Locate the cell with the specified text and output its [x, y] center coordinate. 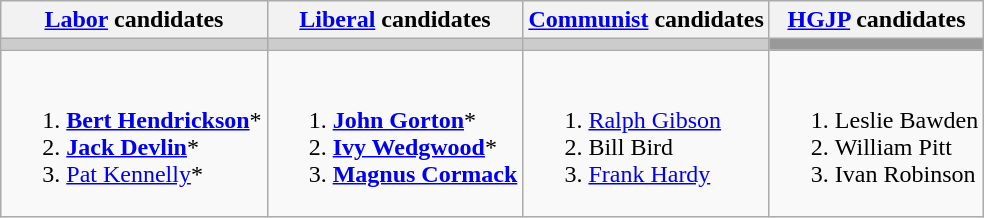
Liberal candidates [395, 20]
John Gorton*Ivy Wedgwood*Magnus Cormack [395, 134]
Labor candidates [134, 20]
Bert Hendrickson*Jack Devlin*Pat Kennelly* [134, 134]
HGJP candidates [876, 20]
Leslie BawdenWilliam PittIvan Robinson [876, 134]
Communist candidates [646, 20]
Ralph GibsonBill BirdFrank Hardy [646, 134]
